Determine the [x, y] coordinate at the center of the cell enclosing the given text.  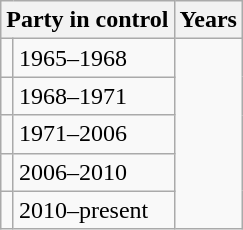
1968–1971 [94, 96]
Years [208, 20]
1965–1968 [94, 58]
1971–2006 [94, 134]
2010–present [94, 210]
2006–2010 [94, 172]
Party in control [88, 20]
